From the cell containing the given text, extract its center point as [x, y] coordinate. 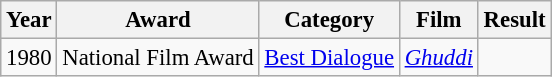
Category [329, 20]
1980 [29, 58]
Year [29, 20]
Best Dialogue [329, 58]
Ghuddi [438, 58]
Award [158, 20]
Film [438, 20]
National Film Award [158, 58]
Result [514, 20]
